From the cell containing the given text, extract its center point as [x, y] coordinate. 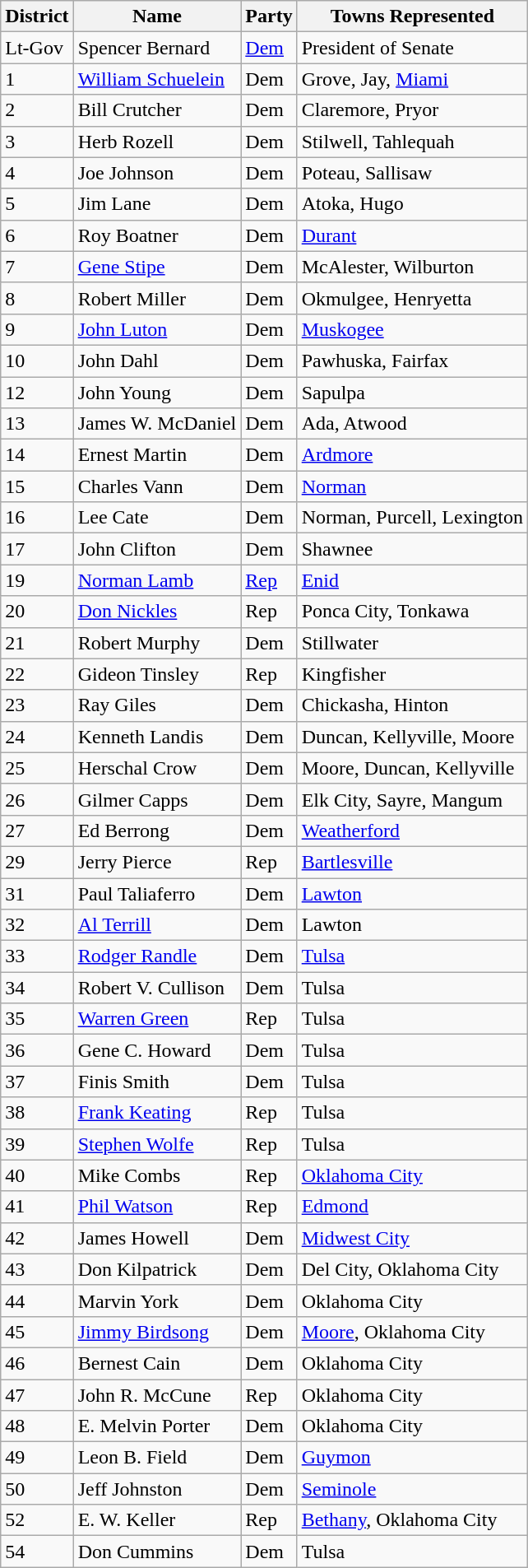
Paul Taliaferro [157, 893]
40 [37, 1175]
John Luton [157, 329]
38 [37, 1113]
6 [37, 235]
24 [37, 737]
8 [37, 298]
Poteau, Sallisaw [412, 173]
Gideon Tinsley [157, 674]
Grove, Jay, Miami [412, 79]
52 [37, 1520]
19 [37, 580]
3 [37, 142]
Norman [412, 486]
Don Cummins [157, 1552]
District [37, 16]
Kingfisher [412, 674]
President of Senate [412, 48]
Joe Johnson [157, 173]
47 [37, 1395]
Gilmer Capps [157, 799]
Don Nickles [157, 612]
E. W. Keller [157, 1520]
Robert V. Cullison [157, 988]
Charles Vann [157, 486]
45 [37, 1332]
Jeff Johnston [157, 1489]
James Howell [157, 1238]
Sapulpa [412, 393]
Towns Represented [412, 16]
2 [37, 110]
32 [37, 925]
Shawnee [412, 549]
Robert Murphy [157, 643]
McAlester, Wilburton [412, 267]
15 [37, 486]
36 [37, 1050]
Ponca City, Tonkawa [412, 612]
34 [37, 988]
10 [37, 361]
Bethany, Oklahoma City [412, 1520]
Stillwater [412, 643]
Don Kilpatrick [157, 1269]
Bernest Cain [157, 1363]
James W. McDaniel [157, 424]
44 [37, 1300]
Moore, Duncan, Kellyville [412, 768]
Norman, Purcell, Lexington [412, 518]
9 [37, 329]
Moore, Oklahoma City [412, 1332]
Okmulgee, Henryetta [412, 298]
Chickasha, Hinton [412, 705]
Ada, Atwood [412, 424]
Marvin York [157, 1300]
Party [269, 16]
Seminole [412, 1489]
Atoka, Hugo [412, 204]
26 [37, 799]
Stilwell, Tahlequah [412, 142]
Muskogee [412, 329]
E. Melvin Porter [157, 1426]
13 [37, 424]
Leon B. Field [157, 1458]
50 [37, 1489]
William Schuelein [157, 79]
Edmond [412, 1207]
Lee Cate [157, 518]
42 [37, 1238]
Warren Green [157, 1019]
Al Terrill [157, 925]
Finis Smith [157, 1082]
John Young [157, 393]
Bartlesville [412, 862]
Name [157, 16]
Gene Stipe [157, 267]
21 [37, 643]
Gene C. Howard [157, 1050]
John Clifton [157, 549]
Ed Berrong [157, 831]
35 [37, 1019]
54 [37, 1552]
39 [37, 1144]
Durant [412, 235]
Kenneth Landis [157, 737]
Ernest Martin [157, 455]
Phil Watson [157, 1207]
Bill Crutcher [157, 110]
43 [37, 1269]
5 [37, 204]
37 [37, 1082]
41 [37, 1207]
48 [37, 1426]
John Dahl [157, 361]
Roy Boatner [157, 235]
Norman Lamb [157, 580]
4 [37, 173]
John R. McCune [157, 1395]
Enid [412, 580]
Robert Miller [157, 298]
14 [37, 455]
16 [37, 518]
49 [37, 1458]
Stephen Wolfe [157, 1144]
7 [37, 267]
Mike Combs [157, 1175]
Rodger Randle [157, 956]
Jimmy Birdsong [157, 1332]
20 [37, 612]
Weatherford [412, 831]
Midwest City [412, 1238]
Ray Giles [157, 705]
23 [37, 705]
Jim Lane [157, 204]
22 [37, 674]
25 [37, 768]
Pawhuska, Fairfax [412, 361]
33 [37, 956]
Herschal Crow [157, 768]
31 [37, 893]
1 [37, 79]
Frank Keating [157, 1113]
17 [37, 549]
Del City, Oklahoma City [412, 1269]
Herb Rozell [157, 142]
29 [37, 862]
Elk City, Sayre, Mangum [412, 799]
27 [37, 831]
Ardmore [412, 455]
Claremore, Pryor [412, 110]
Spencer Bernard [157, 48]
Lt-Gov [37, 48]
Guymon [412, 1458]
Duncan, Kellyville, Moore [412, 737]
12 [37, 393]
Jerry Pierce [157, 862]
46 [37, 1363]
